Return the [X, Y] coordinate for the center point of the cell that contains the specified text.  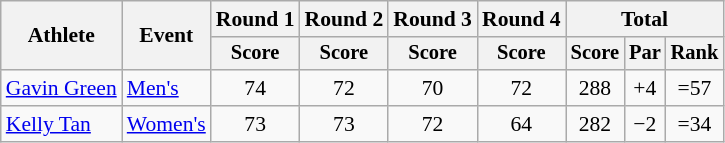
Gavin Green [62, 88]
288 [595, 88]
74 [256, 88]
=57 [695, 88]
Event [166, 36]
Par [645, 54]
Women's [166, 124]
Kelly Tan [62, 124]
Total [645, 19]
Round 2 [344, 19]
Athlete [62, 36]
Round 3 [432, 19]
70 [432, 88]
Rank [695, 54]
Men's [166, 88]
+4 [645, 88]
64 [522, 124]
−2 [645, 124]
Round 4 [522, 19]
=34 [695, 124]
282 [595, 124]
Round 1 [256, 19]
